Locate the cell with the specified text and output its [X, Y] center coordinate. 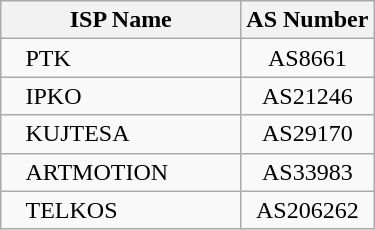
AS21246 [308, 96]
AS29170 [308, 134]
ISP Name [121, 20]
TELKOS [121, 210]
AS206262 [308, 210]
AS Number [308, 20]
AS33983 [308, 172]
PTK [121, 58]
ARTMOTION [121, 172]
IPKO [121, 96]
KUJTESA [121, 134]
AS8661 [308, 58]
